Determine the (X, Y) coordinate at the center of the cell enclosing the given text.  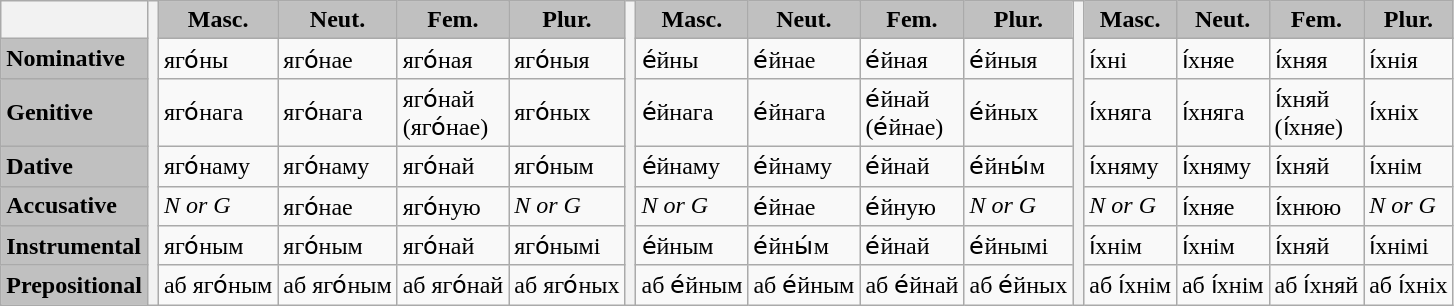
е́йныя (1018, 59)
яго́най(яго́нае) (453, 112)
е́йнай(е́йнае) (912, 112)
аб яго́най (453, 285)
е́йных (1018, 112)
е́йнымі (1018, 246)
і́хніх (1408, 112)
яго́ны (218, 59)
і́хнія (1408, 59)
яго́ных (567, 112)
яго́нымі (567, 246)
і́хняя (1316, 59)
яго́ныя (567, 59)
аб яго́ных (567, 285)
аб і́хніх (1408, 285)
яго́ную (453, 206)
і́хнюю (1316, 206)
і́хнімі (1408, 246)
Dative (74, 166)
аб е́йных (1018, 285)
аб е́йнай (912, 285)
е́йная (912, 59)
Accusative (74, 206)
е́йны (692, 59)
е́йным (692, 246)
і́хні (1130, 59)
Nominative (74, 59)
Instrumental (74, 246)
яго́ная (453, 59)
і́хняй(і́хняе) (1316, 112)
Genitive (74, 112)
е́йную (912, 206)
Prepositional (74, 285)
аб і́хняй (1316, 285)
